From the cell containing the given text, extract its center point as (x, y) coordinate. 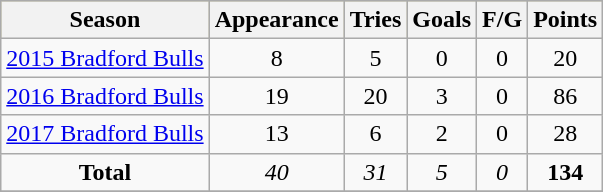
13 (276, 134)
2017 Bradford Bulls (105, 134)
F/G (502, 20)
40 (276, 172)
8 (276, 58)
Appearance (276, 20)
2016 Bradford Bulls (105, 96)
86 (566, 96)
Points (566, 20)
28 (566, 134)
6 (376, 134)
Goals (442, 20)
Season (105, 20)
19 (276, 96)
2 (442, 134)
134 (566, 172)
2015 Bradford Bulls (105, 58)
Tries (376, 20)
3 (442, 96)
31 (376, 172)
Total (105, 172)
